Search for the cell housing the specified text and yield its (x, y) center coordinate. 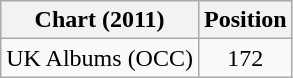
172 (245, 58)
UK Albums (OCC) (100, 58)
Position (245, 20)
Chart (2011) (100, 20)
